Pinpoint the cell where the given text exists, returning its [X, Y] midpoint coordinate. 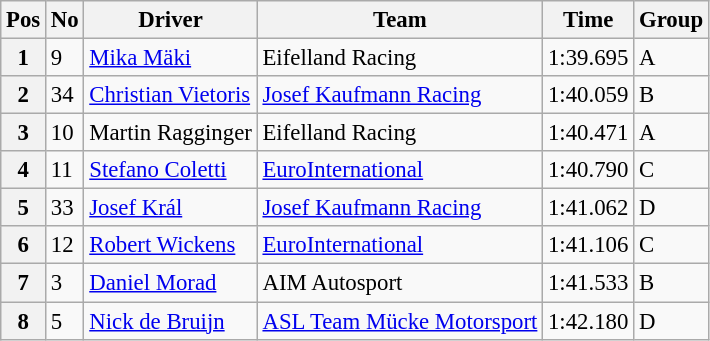
Martin Ragginger [170, 133]
1:39.695 [588, 58]
Stefano Coletti [170, 170]
Robert Wickens [170, 245]
Josef Král [170, 208]
1:41.062 [588, 208]
Daniel Morad [170, 283]
12 [65, 245]
Time [588, 20]
Mika Mäki [170, 58]
Christian Vietoris [170, 95]
1:40.059 [588, 95]
Pos [24, 20]
11 [65, 170]
1:40.790 [588, 170]
Team [400, 20]
Driver [170, 20]
9 [65, 58]
2 [24, 95]
1:41.106 [588, 245]
Group [672, 20]
33 [65, 208]
AIM Autosport [400, 283]
1:42.180 [588, 321]
Nick de Bruijn [170, 321]
34 [65, 95]
ASL Team Mücke Motorsport [400, 321]
4 [24, 170]
7 [24, 283]
1 [24, 58]
8 [24, 321]
10 [65, 133]
6 [24, 245]
1:41.533 [588, 283]
1:40.471 [588, 133]
No [65, 20]
